Identify which cell holds the provided text, then report its [X, Y] central coordinate. 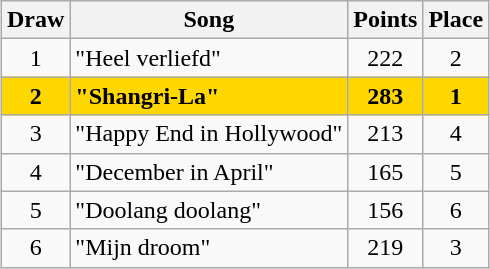
"December in April" [209, 172]
Place [456, 20]
219 [386, 248]
"Heel verliefd" [209, 58]
165 [386, 172]
222 [386, 58]
"Mijn droom" [209, 248]
213 [386, 134]
156 [386, 210]
Points [386, 20]
"Shangri-La" [209, 96]
"Doolang doolang" [209, 210]
283 [386, 96]
Song [209, 20]
"Happy End in Hollywood" [209, 134]
Draw [35, 20]
